Determine the (X, Y) coordinate at the center of the cell enclosing the given text.  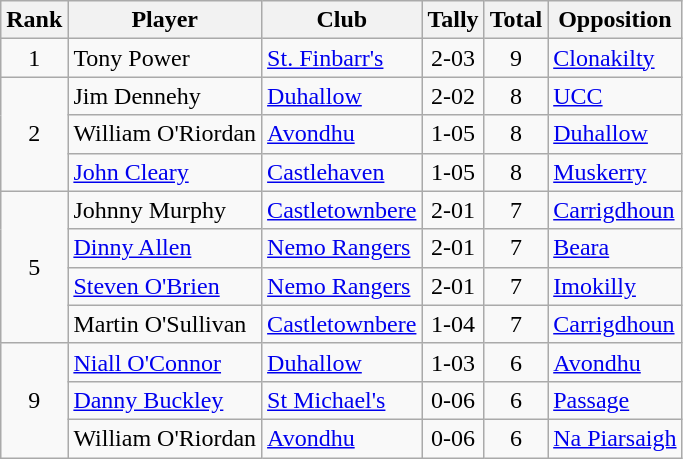
John Cleary (165, 172)
Tony Power (165, 58)
UCC (615, 96)
Steven O'Brien (165, 286)
2 (34, 134)
St. Finbarr's (342, 58)
1-03 (453, 362)
Rank (34, 20)
Opposition (615, 20)
Martin O'Sullivan (165, 324)
Na Piarsaigh (615, 438)
2-03 (453, 58)
Niall O'Connor (165, 362)
Player (165, 20)
Tally (453, 20)
Johnny Murphy (165, 210)
St Michael's (342, 400)
Muskerry (615, 172)
Club (342, 20)
Clonakilty (615, 58)
Danny Buckley (165, 400)
2-02 (453, 96)
Passage (615, 400)
1 (34, 58)
5 (34, 267)
Beara (615, 248)
Total (516, 20)
Imokilly (615, 286)
Castlehaven (342, 172)
Dinny Allen (165, 248)
Jim Dennehy (165, 96)
1-04 (453, 324)
